Locate the cell with the specified text and output its (X, Y) center coordinate. 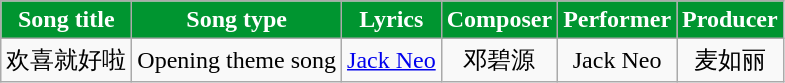
邓碧源 (499, 60)
Song title (66, 20)
欢喜就好啦 (66, 60)
Composer (499, 20)
Lyrics (392, 20)
Opening theme song (237, 60)
Performer (618, 20)
麦如丽 (730, 60)
Producer (730, 20)
Song type (237, 20)
